Search for the cell housing the specified text and yield its (X, Y) center coordinate. 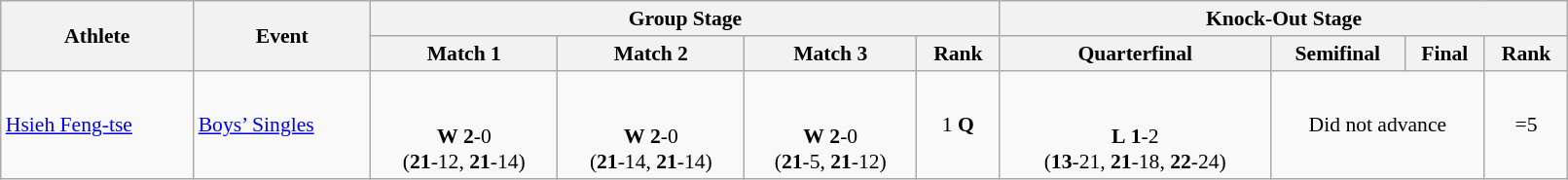
W 2-0 (21-5, 21-12) (831, 125)
1 Q (958, 125)
Knock-Out Stage (1284, 18)
Athlete (97, 35)
W 2-0 (21-12, 21-14) (464, 125)
W 2-0 (21-14, 21-14) (651, 125)
Did not advance (1377, 125)
Event (282, 35)
Match 2 (651, 54)
Match 3 (831, 54)
Quarterfinal (1135, 54)
Hsieh Feng-tse (97, 125)
Match 1 (464, 54)
Boys’ Singles (282, 125)
Final (1444, 54)
L 1-2 (13-21, 21-18, 22-24) (1135, 125)
Semifinal (1337, 54)
Group Stage (685, 18)
=5 (1526, 125)
